Output the (X, Y) coordinate of the center of the cell containing the given text.  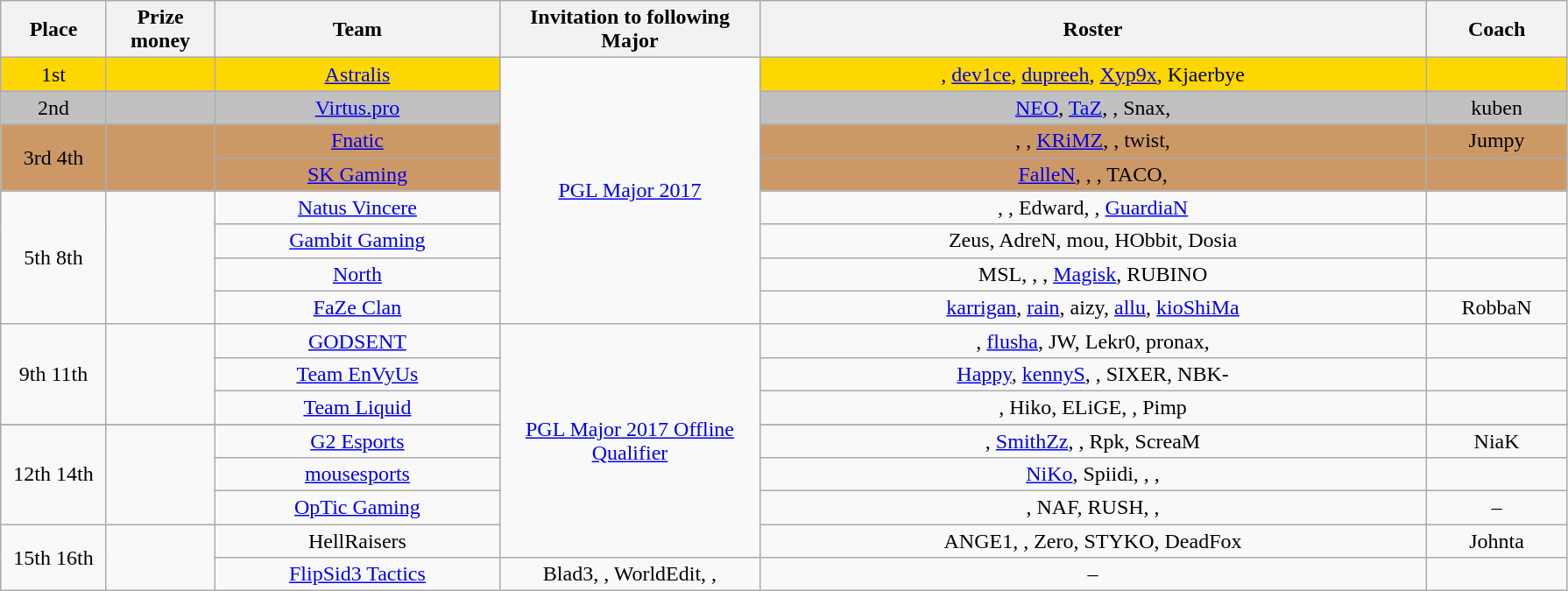
Place (54, 30)
FalleN, , , TACO, (1093, 174)
North (357, 274)
FlipSid3 Tactics (357, 574)
Johnta (1496, 541)
, NAF, RUSH, , (1093, 508)
, Hiko, ELiGE, , Pimp (1093, 407)
, , Edward, , GuardiaN (1093, 208)
kuben (1496, 108)
Gambit Gaming (357, 241)
PGL Major 2017 Offline Qualifier (630, 440)
1st (54, 74)
Virtus.pro (357, 108)
mousesports (357, 475)
Astralis (357, 74)
Invitation to following Major (630, 30)
G2 Esports (357, 440)
Team (357, 30)
RobbaN (1496, 307)
Coach (1496, 30)
OpTic Gaming (357, 508)
2nd (54, 108)
Roster (1093, 30)
Jumpy (1496, 141)
15th 16th (54, 558)
9th 11th (54, 374)
Zeus, AdreN, mou, HObbit, Dosia (1093, 241)
Blad3, , WorldEdit, , (630, 574)
, , KRiMZ, , twist, (1093, 141)
3rd 4th (54, 158)
GODSENT (357, 341)
SK Gaming (357, 174)
NiKo, Spiidi, , , (1093, 475)
FaZe Clan (357, 307)
5th 8th (54, 257)
PGL Major 2017 (630, 191)
Happy, kennyS, , SIXER, NBK- (1093, 374)
NiaK (1496, 440)
HellRaisers (357, 541)
12th 14th (54, 474)
Fnatic (357, 141)
, SmithZz, , Rpk, ScreaM (1093, 440)
Team Liquid (357, 407)
ANGE1, , Zero, STYKO, DeadFox (1093, 541)
, dev1ce, dupreeh, Xyp9x, Kjaerbye (1093, 74)
Natus Vincere (357, 208)
Team EnVyUs (357, 374)
Prize money (160, 30)
NEO, TaZ, , Snax, (1093, 108)
MSL, , , Magisk, RUBINO (1093, 274)
, flusha, JW, Lekr0, pronax, (1093, 341)
karrigan, rain, aizy, allu, kioShiMa (1093, 307)
